For the text-containing cell, return its midpoint in (X, Y) coordinate format. 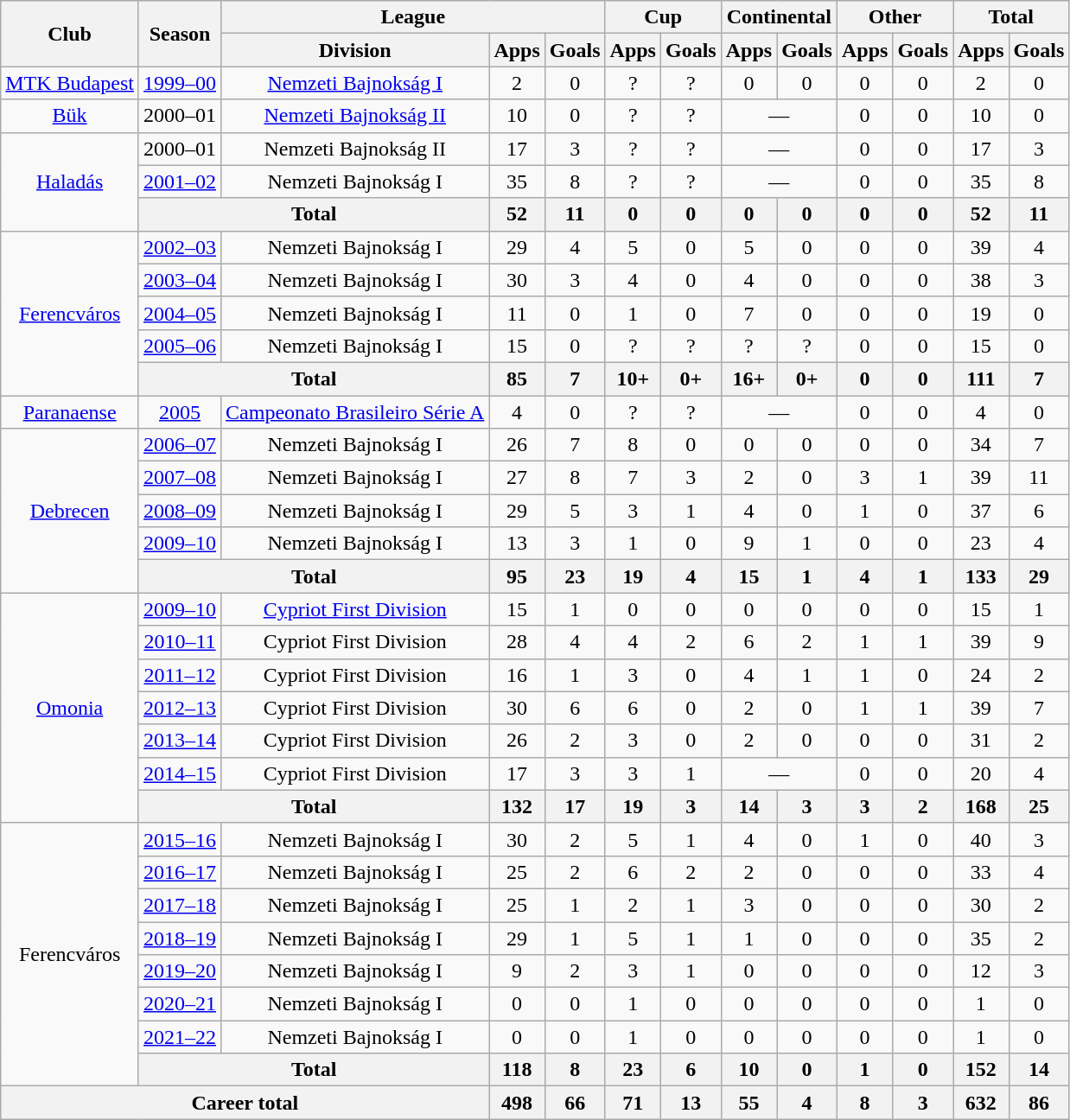
28 (517, 642)
Debrecen (70, 511)
2001–02 (180, 181)
71 (633, 1103)
MTK Budapest (70, 83)
132 (517, 806)
24 (981, 675)
118 (517, 1070)
Career total (245, 1103)
2008–09 (180, 511)
31 (981, 741)
111 (981, 379)
2012–13 (180, 708)
33 (981, 872)
2014–15 (180, 773)
27 (517, 478)
2010–11 (180, 642)
2015–16 (180, 839)
2005–06 (180, 346)
Bük (70, 116)
2002–03 (180, 247)
Haladás (70, 181)
37 (981, 511)
Paranaense (70, 412)
2006–07 (180, 445)
133 (981, 576)
2004–05 (180, 313)
2020–21 (180, 1004)
2013–14 (180, 741)
95 (517, 576)
34 (981, 445)
1999–00 (180, 83)
55 (748, 1103)
Club (70, 34)
Division (355, 50)
20 (981, 773)
2018–19 (180, 938)
2011–12 (180, 675)
16+ (748, 379)
2021–22 (180, 1037)
632 (981, 1103)
152 (981, 1070)
Season (180, 34)
2003–04 (180, 280)
League (413, 17)
Continental (779, 17)
168 (981, 806)
2019–20 (180, 971)
Other (895, 17)
40 (981, 839)
38 (981, 280)
66 (575, 1103)
Omonia (70, 708)
86 (1039, 1103)
Campeonato Brasileiro Série A (355, 412)
10+ (633, 379)
2007–08 (180, 478)
2017–18 (180, 905)
2005 (180, 412)
Cup (663, 17)
2016–17 (180, 872)
12 (981, 971)
85 (517, 379)
498 (517, 1103)
16 (517, 675)
